For the text-containing cell, return its midpoint in [x, y] coordinate format. 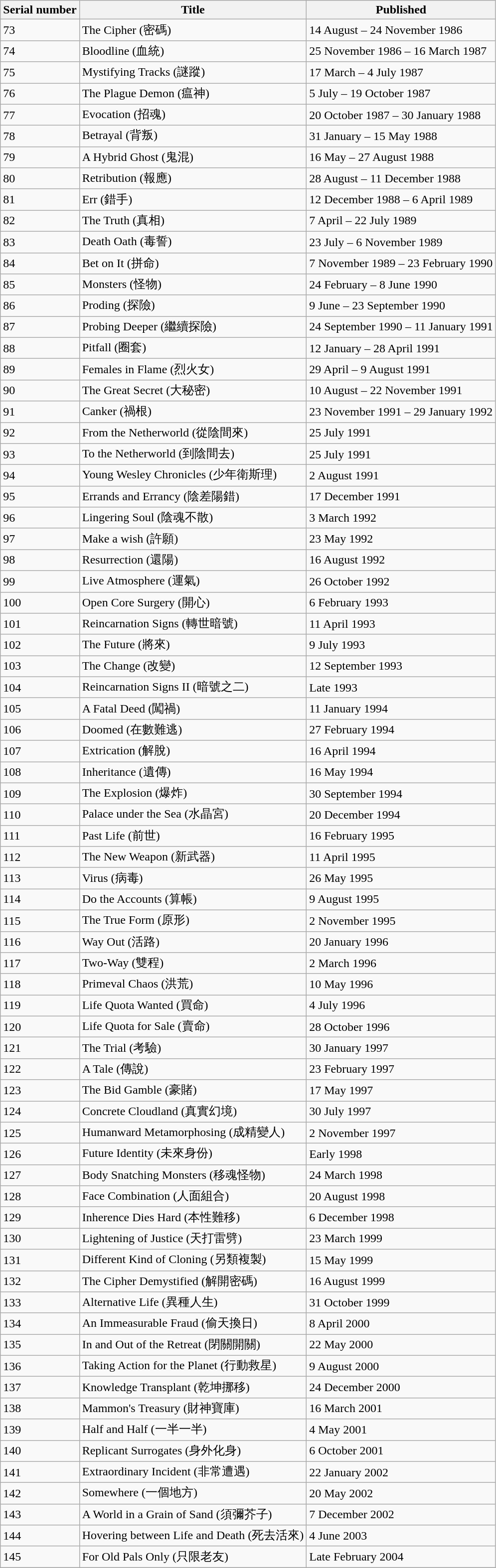
In and Out of the Retreat (閉關開關) [193, 1345]
Published [401, 10]
A World in a Grain of Sand (須彌芥子) [193, 1515]
132 [40, 1282]
Taking Action for the Planet (行動救星) [193, 1366]
Concrete Cloudland (真實幻境) [193, 1112]
125 [40, 1133]
20 December 1994 [401, 815]
Errands and Errancy (陰差陽錯) [193, 496]
84 [40, 263]
5 July – 19 October 1987 [401, 94]
144 [40, 1536]
2 March 1996 [401, 964]
Inherence Dies Hard (本性難移) [193, 1218]
109 [40, 793]
Mammon's Treasury (財神寶庫) [193, 1408]
74 [40, 51]
Future Identity (未來身份) [193, 1154]
24 September 1990 – 11 January 1991 [401, 327]
16 March 2001 [401, 1408]
Different Kind of Cloning (另類複製) [193, 1260]
Bet on It (拼命) [193, 263]
30 September 1994 [401, 793]
95 [40, 496]
117 [40, 964]
The Great Secret (大秘密) [193, 391]
4 July 1996 [401, 1005]
10 August – 22 November 1991 [401, 391]
Inheritance (遺傳) [193, 772]
Way Out (活路) [193, 942]
16 April 1994 [401, 751]
29 April – 9 August 1991 [401, 370]
A Fatal Deed (闖禍) [193, 709]
140 [40, 1451]
24 March 1998 [401, 1175]
Evocation (招魂) [193, 115]
Hovering between Life and Death (死去活來) [193, 1536]
98 [40, 560]
Death Oath (毒誓) [193, 242]
99 [40, 581]
Primeval Chaos (洪荒) [193, 985]
Canker (禍根) [193, 412]
Two-Way (雙程) [193, 964]
23 November 1991 – 29 January 1992 [401, 412]
22 January 2002 [401, 1472]
17 May 1997 [401, 1090]
75 [40, 73]
16 August 1999 [401, 1282]
8 April 2000 [401, 1323]
Resurrection (還陽) [193, 560]
24 February – 8 June 1990 [401, 285]
2 November 1995 [401, 921]
The Trial (考驗) [193, 1048]
6 October 2001 [401, 1451]
23 February 1997 [401, 1069]
Young Wesley Chronicles (少年衛斯理) [193, 475]
Err (錯手) [193, 199]
Retribution (報應) [193, 178]
111 [40, 836]
A Tale (傳說) [193, 1069]
Alternative Life (異種人生) [193, 1302]
4 June 2003 [401, 1536]
Extraordinary Incident (非常遭遇) [193, 1472]
The True Form (原形) [193, 921]
110 [40, 815]
The Future (將來) [193, 645]
26 May 1995 [401, 878]
143 [40, 1515]
7 April – 22 July 1989 [401, 221]
4 May 2001 [401, 1430]
Title [193, 10]
97 [40, 539]
23 March 1999 [401, 1239]
121 [40, 1048]
28 August – 11 December 1988 [401, 178]
105 [40, 709]
9 August 1995 [401, 900]
Palace under the Sea (水晶宮) [193, 815]
113 [40, 878]
Late February 2004 [401, 1557]
20 August 1998 [401, 1197]
From the Netherworld (從陰間來) [193, 433]
130 [40, 1239]
139 [40, 1430]
119 [40, 1005]
87 [40, 327]
30 July 1997 [401, 1112]
22 May 2000 [401, 1345]
115 [40, 921]
30 January 1997 [401, 1048]
The Change (改變) [193, 667]
Virus (病毒) [193, 878]
142 [40, 1494]
126 [40, 1154]
79 [40, 157]
11 April 1993 [401, 624]
16 August 1992 [401, 560]
85 [40, 285]
Knowledge Transplant (乾坤挪移) [193, 1387]
Pitfall (圈套) [193, 348]
31 October 1999 [401, 1302]
For Old Pals Only (只限老友) [193, 1557]
The New Weapon (新武器) [193, 857]
91 [40, 412]
136 [40, 1366]
17 December 1991 [401, 496]
14 August – 24 November 1986 [401, 30]
141 [40, 1472]
12 January – 28 April 1991 [401, 348]
129 [40, 1218]
135 [40, 1345]
24 December 2000 [401, 1387]
108 [40, 772]
101 [40, 624]
Early 1998 [401, 1154]
Life Quota Wanted (買命) [193, 1005]
106 [40, 729]
137 [40, 1387]
16 February 1995 [401, 836]
128 [40, 1197]
93 [40, 454]
100 [40, 603]
31 January – 15 May 1988 [401, 137]
86 [40, 306]
9 August 2000 [401, 1366]
11 April 1995 [401, 857]
122 [40, 1069]
134 [40, 1323]
Bloodline (血統) [193, 51]
Lightening of Justice (天打雷劈) [193, 1239]
To the Netherworld (到陰間去) [193, 454]
20 May 2002 [401, 1494]
Lingering Soul (陰魂不散) [193, 518]
28 October 1996 [401, 1026]
6 December 1998 [401, 1218]
Betrayal (背叛) [193, 137]
The Plague Demon (瘟神) [193, 94]
Extrication (解脫) [193, 751]
9 July 1993 [401, 645]
16 May – 27 August 1988 [401, 157]
25 November 1986 – 16 March 1987 [401, 51]
11 January 1994 [401, 709]
Past Life (前世) [193, 836]
92 [40, 433]
23 July – 6 November 1989 [401, 242]
102 [40, 645]
Body Snatching Monsters (移魂怪物) [193, 1175]
Life Quota for Sale (賣命) [193, 1026]
90 [40, 391]
96 [40, 518]
The Bid Gamble (豪賭) [193, 1090]
145 [40, 1557]
12 December 1988 – 6 April 1989 [401, 199]
120 [40, 1026]
131 [40, 1260]
17 March – 4 July 1987 [401, 73]
Humanward Metamorphosing (成精變人) [193, 1133]
26 October 1992 [401, 581]
23 May 1992 [401, 539]
133 [40, 1302]
127 [40, 1175]
7 December 2002 [401, 1515]
112 [40, 857]
Serial number [40, 10]
124 [40, 1112]
The Cipher (密碼) [193, 30]
Do the Accounts (算帳) [193, 900]
Face Combination (人面組合) [193, 1197]
80 [40, 178]
Doomed (在數難逃) [193, 729]
20 October 1987 – 30 January 1988 [401, 115]
Live Atmosphere (運氣) [193, 581]
Make a wish (許願) [193, 539]
116 [40, 942]
2 November 1997 [401, 1133]
77 [40, 115]
9 June – 23 September 1990 [401, 306]
123 [40, 1090]
Proding (探險) [193, 306]
Somewhere (一個地方) [193, 1494]
16 May 1994 [401, 772]
The Cipher Demystified (解開密碼) [193, 1282]
Half and Half (一半一半) [193, 1430]
82 [40, 221]
114 [40, 900]
15 May 1999 [401, 1260]
2 August 1991 [401, 475]
78 [40, 137]
89 [40, 370]
3 March 1992 [401, 518]
73 [40, 30]
Reincarnation Signs (轉世暗號) [193, 624]
27 February 1994 [401, 729]
104 [40, 688]
88 [40, 348]
81 [40, 199]
An Immeasurable Fraud (偷天換日) [193, 1323]
83 [40, 242]
103 [40, 667]
107 [40, 751]
A Hybrid Ghost (鬼混) [193, 157]
6 February 1993 [401, 603]
The Truth (真相) [193, 221]
138 [40, 1408]
Mystifying Tracks (謎蹤) [193, 73]
20 January 1996 [401, 942]
Monsters (怪物) [193, 285]
12 September 1993 [401, 667]
Probing Deeper (繼續探險) [193, 327]
Replicant Surrogates (身外化身) [193, 1451]
Open Core Surgery (開心) [193, 603]
Reincarnation Signs II (暗號之二) [193, 688]
7 November 1989 – 23 February 1990 [401, 263]
118 [40, 985]
10 May 1996 [401, 985]
Late 1993 [401, 688]
Females in Flame (烈火女) [193, 370]
76 [40, 94]
The Explosion (爆炸) [193, 793]
94 [40, 475]
